Find where the given text appears and provide that cell's center as [x, y] coordinate. 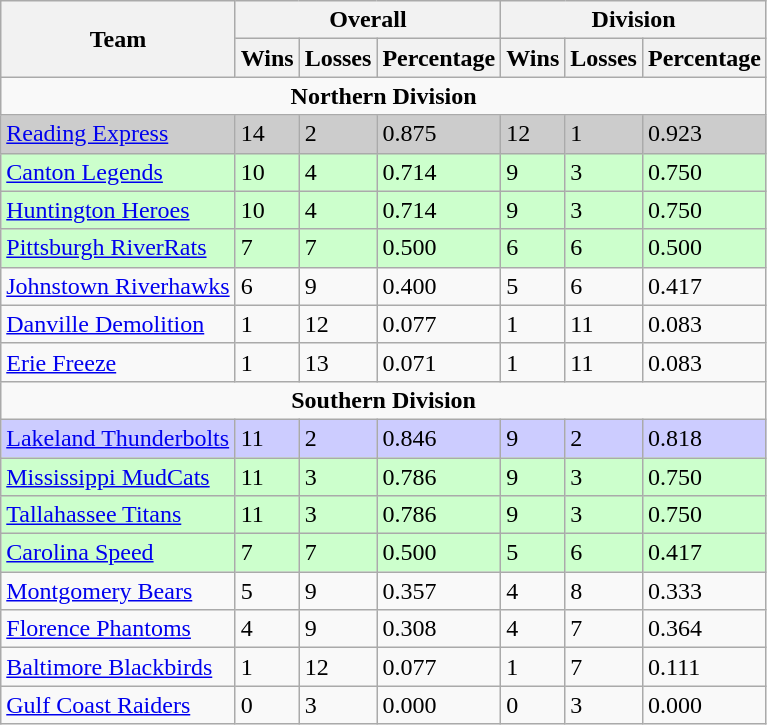
0.818 [704, 438]
0.308 [439, 629]
0.846 [439, 438]
8 [604, 591]
Huntington Heroes [118, 210]
Carolina Speed [118, 553]
0.400 [439, 286]
0.357 [439, 591]
Northern Division [384, 96]
Lakeland Thunderbolts [118, 438]
Mississippi MudCats [118, 477]
0.875 [439, 134]
Team [118, 39]
0.111 [704, 667]
Pittsburgh RiverRats [118, 248]
Tallahassee Titans [118, 515]
13 [338, 362]
Baltimore Blackbirds [118, 667]
Florence Phantoms [118, 629]
Division [634, 20]
0.071 [439, 362]
0.923 [704, 134]
Reading Express [118, 134]
Montgomery Bears [118, 591]
Canton Legends [118, 172]
Overall [368, 20]
14 [267, 134]
Erie Freeze [118, 362]
0.333 [704, 591]
Danville Demolition [118, 324]
Southern Division [384, 400]
0.364 [704, 629]
Johnstown Riverhawks [118, 286]
Gulf Coast Raiders [118, 705]
